Return the (x, y) coordinate for the center point of the cell that contains the specified text.  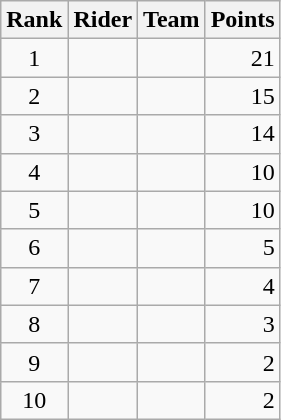
1 (34, 58)
9 (34, 362)
Points (242, 20)
6 (34, 248)
14 (242, 134)
Rank (34, 20)
8 (34, 324)
Team (172, 20)
15 (242, 96)
21 (242, 58)
7 (34, 286)
Rider (103, 20)
